Scan for the cell matching the given text and deliver its [X, Y] coordinate at center. 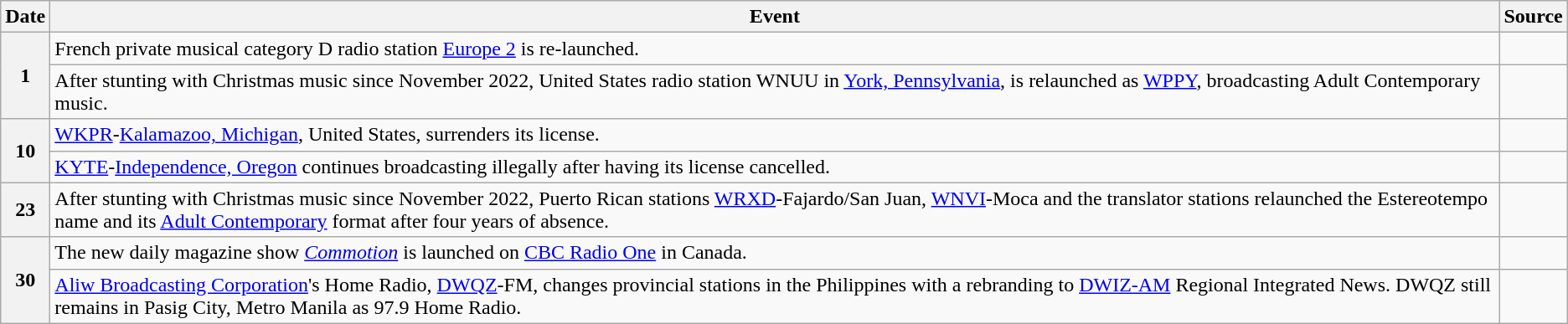
KYTE-Independence, Oregon continues broadcasting illegally after having its license cancelled. [775, 167]
30 [25, 280]
Source [1533, 17]
10 [25, 151]
French private musical category D radio station Europe 2 is re-launched. [775, 49]
The new daily magazine show Commotion is launched on CBC Radio One in Canada. [775, 253]
23 [25, 209]
1 [25, 75]
Event [775, 17]
WKPR-Kalamazoo, Michigan, United States, surrenders its license. [775, 135]
Date [25, 17]
